Locate the cell with the specified text and output its (X, Y) center coordinate. 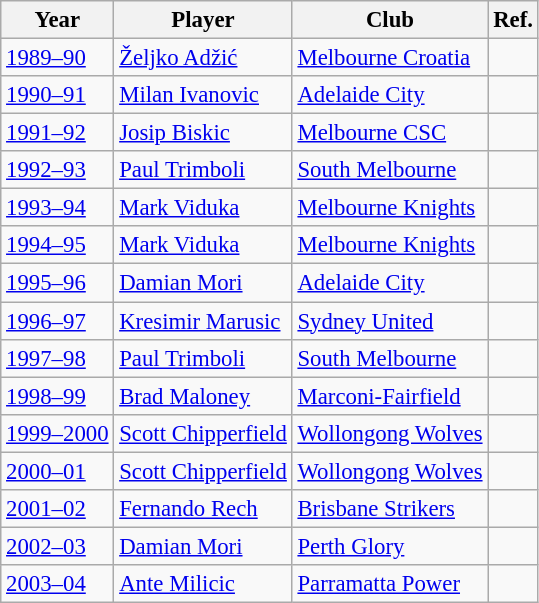
Fernando Rech (203, 509)
1996–97 (58, 321)
Brad Maloney (203, 396)
Željko Adžić (203, 58)
Josip Biskic (203, 133)
Brisbane Strikers (390, 509)
Perth Glory (390, 546)
1999–2000 (58, 433)
Milan Ivanovic (203, 95)
1998–99 (58, 396)
Melbourne Croatia (390, 58)
Parramatta Power (390, 584)
Ref. (513, 20)
1989–90 (58, 58)
1991–92 (58, 133)
Melbourne CSC (390, 133)
1994–95 (58, 245)
1990–91 (58, 95)
2002–03 (58, 546)
2001–02 (58, 509)
2000–01 (58, 471)
1993–94 (58, 208)
1992–93 (58, 170)
Kresimir Marusic (203, 321)
2003–04 (58, 584)
Marconi-Fairfield (390, 396)
Ante Milicic (203, 584)
1997–98 (58, 358)
Club (390, 20)
Player (203, 20)
Year (58, 20)
1995–96 (58, 283)
Sydney United (390, 321)
